Output the [X, Y] coordinate of the center of the cell containing the given text.  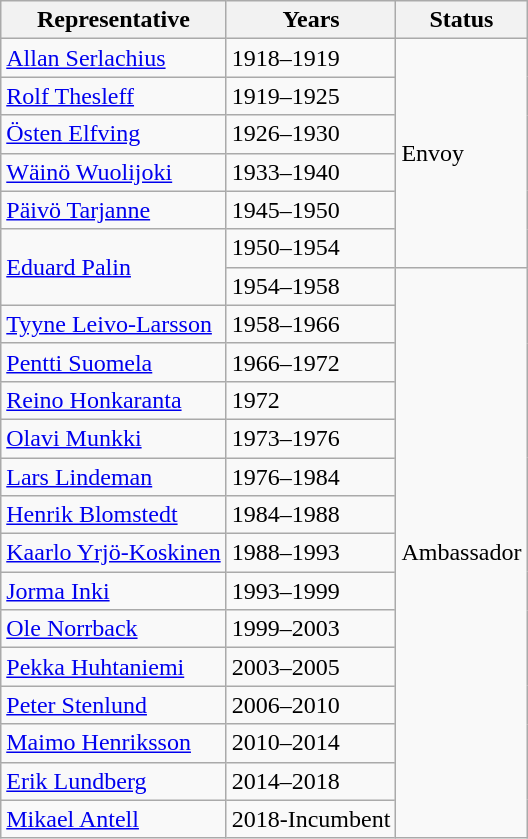
1933–1940 [311, 172]
Wäinö Wuolijoki [114, 172]
1945–1950 [311, 210]
1950–1954 [311, 248]
1958–1966 [311, 324]
Years [311, 20]
Envoy [462, 153]
Erik Lundberg [114, 781]
Lars Lindeman [114, 477]
Tyyne Leivo-Larsson [114, 324]
Östen Elfving [114, 134]
2010–2014 [311, 743]
Jorma Inki [114, 591]
1966–1972 [311, 362]
2006–2010 [311, 705]
Representative [114, 20]
Kaarlo Yrjö-Koskinen [114, 553]
Pekka Huhtaniemi [114, 667]
Mikael Antell [114, 819]
Status [462, 20]
1999–2003 [311, 629]
1973–1976 [311, 438]
1919–1925 [311, 96]
2014–2018 [311, 781]
1926–1930 [311, 134]
Eduard Palin [114, 267]
Pentti Suomela [114, 362]
Maimo Henriksson [114, 743]
Rolf Thesleff [114, 96]
Päivö Tarjanne [114, 210]
1918–1919 [311, 58]
Reino Honkaranta [114, 400]
2018-Incumbent [311, 819]
Olavi Munkki [114, 438]
Henrik Blomstedt [114, 515]
Peter Stenlund [114, 705]
2003–2005 [311, 667]
1954–1958 [311, 286]
1976–1984 [311, 477]
1984–1988 [311, 515]
Ambassador [462, 552]
1988–1993 [311, 553]
Ole Norrback [114, 629]
1972 [311, 400]
1993–1999 [311, 591]
Allan Serlachius [114, 58]
